Extract the [X, Y] coordinate from the center of the cell holding the provided text.  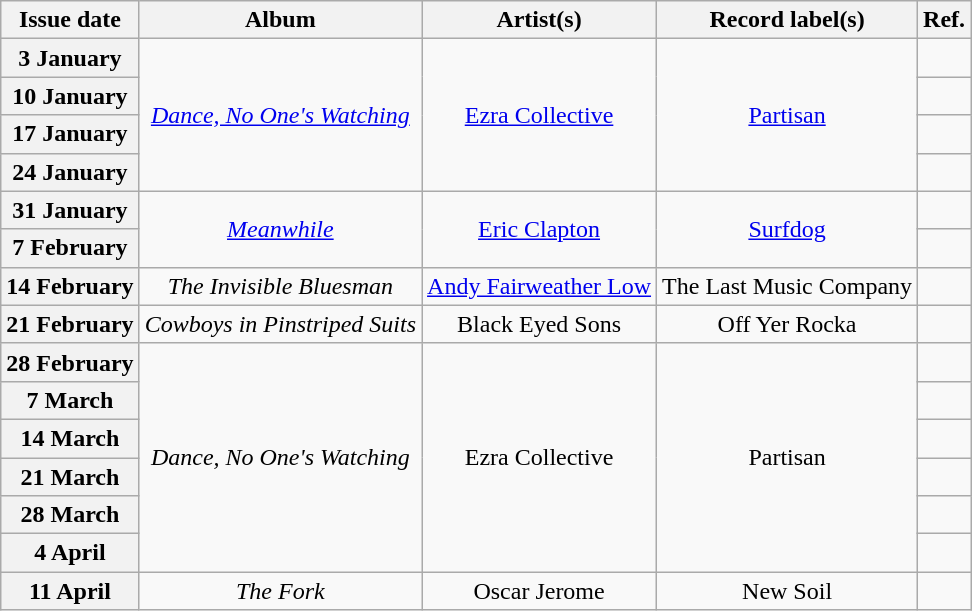
Artist(s) [540, 20]
4 April [70, 553]
31 January [70, 210]
Black Eyed Sons [540, 324]
Eric Clapton [540, 229]
Off Yer Rocka [788, 324]
The Invisible Bluesman [280, 286]
10 January [70, 96]
Meanwhile [280, 229]
7 February [70, 248]
New Soil [788, 591]
Ref. [944, 20]
Andy Fairweather Low [540, 286]
Oscar Jerome [540, 591]
The Last Music Company [788, 286]
21 February [70, 324]
14 March [70, 438]
Record label(s) [788, 20]
Cowboys in Pinstriped Suits [280, 324]
7 March [70, 400]
Surfdog [788, 229]
24 January [70, 172]
21 March [70, 477]
17 January [70, 134]
The Fork [280, 591]
Issue date [70, 20]
Album [280, 20]
28 March [70, 515]
28 February [70, 362]
14 February [70, 286]
11 April [70, 591]
3 January [70, 58]
